Scan for the cell matching the given text and deliver its (X, Y) coordinate at center. 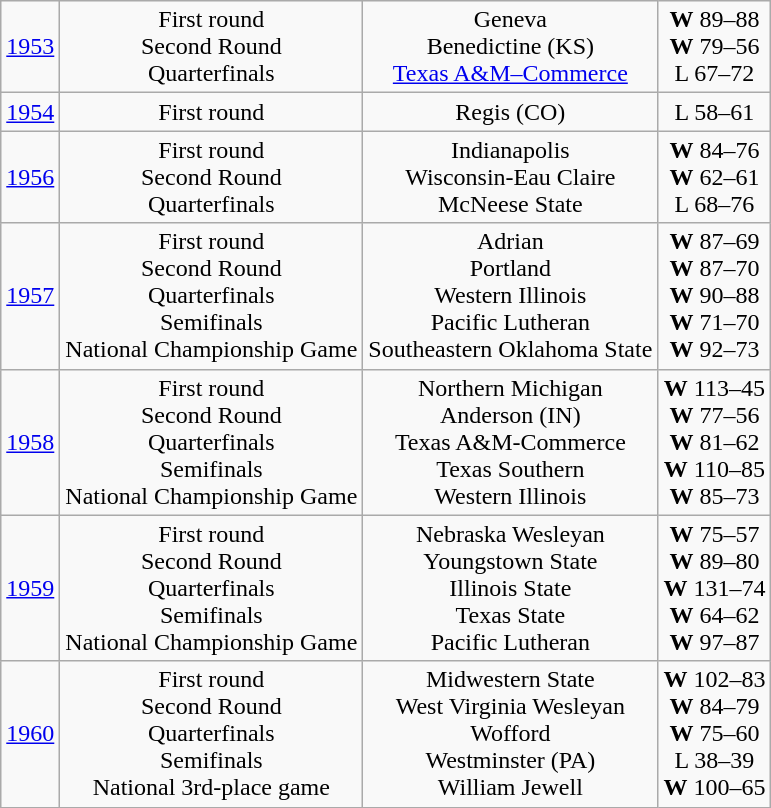
First round (212, 112)
W 84–76W 62–61L 68–76 (714, 177)
1960 (30, 734)
W 102–83W 84–79W 75–60L 38–39W 100–65 (714, 734)
Northern MichiganAnderson (IN)Texas A&M-CommerceTexas SouthernWestern Illinois (510, 442)
AdrianPortlandWestern IllinoisPacific LutheranSoutheastern Oklahoma State (510, 296)
1959 (30, 588)
Regis (CO) (510, 112)
First roundSecond RoundQuarterfinalsSemifinalsNational 3rd-place game (212, 734)
W 113–45W 77–56W 81–62W 110–85W 85–73 (714, 442)
IndianapolisWisconsin-Eau ClaireMcNeese State (510, 177)
1958 (30, 442)
1953 (30, 47)
1954 (30, 112)
W 75–57W 89–80W 131–74W 64–62W 97–87 (714, 588)
1957 (30, 296)
Midwestern StateWest Virginia WesleyanWoffordWestminster (PA)William Jewell (510, 734)
L 58–61 (714, 112)
Nebraska WesleyanYoungstown StateIllinois StateTexas StatePacific Lutheran (510, 588)
W 87–69W 87–70W 90–88W 71–70W 92–73 (714, 296)
W 89–88W 79–56L 67–72 (714, 47)
GenevaBenedictine (KS)Texas A&M–Commerce (510, 47)
1956 (30, 177)
